Output the [x, y] coordinate of the center of the cell containing the given text.  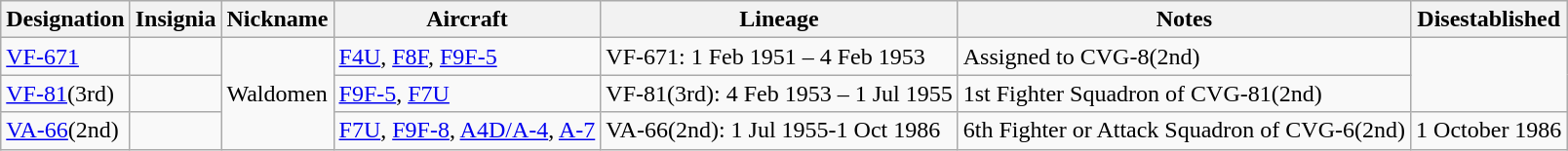
Lineage [779, 19]
1 October 1986 [1489, 131]
Assigned to CVG-8(2nd) [1184, 57]
Notes [1184, 19]
Aircraft [467, 19]
6th Fighter or Attack Squadron of CVG-6(2nd) [1184, 131]
F4U, F8F, F9F-5 [467, 57]
Insignia [176, 19]
VF-81(3rd): 4 Feb 1953 – 1 Jul 1955 [779, 94]
1st Fighter Squadron of CVG-81(2nd) [1184, 94]
F7U, F9F-8, A4D/A-4, A-7 [467, 131]
Nickname [277, 19]
VF-671 [65, 57]
VF-81(3rd) [65, 94]
Waldomen [277, 94]
VA-66(2nd) [65, 131]
VF-671: 1 Feb 1951 – 4 Feb 1953 [779, 57]
VA-66(2nd): 1 Jul 1955-1 Oct 1986 [779, 131]
F9F-5, F7U [467, 94]
Designation [65, 19]
Disestablished [1489, 19]
